Extract the (X, Y) coordinate from the center of the cell holding the provided text.  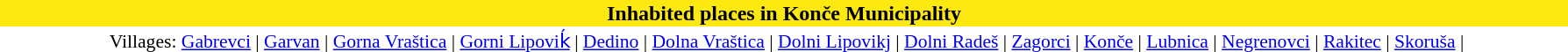
Inhabited places in Konče Municipality (784, 13)
